Locate the cell with the specified text and output its (X, Y) center coordinate. 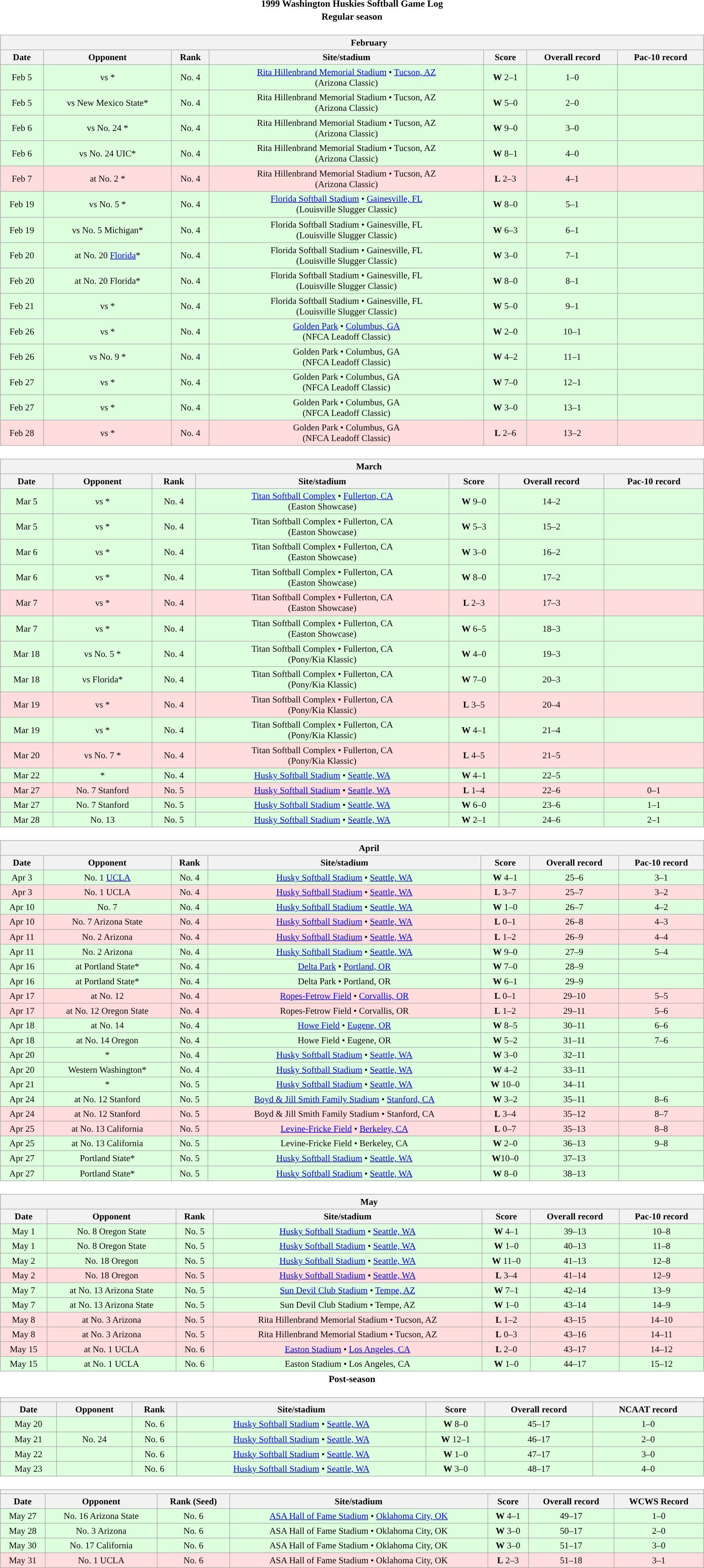
W 6–5 (474, 628)
46–17 (539, 1439)
26–9 (574, 937)
Mar 22 (27, 776)
49–17 (571, 1516)
vs New Mexico State* (107, 103)
43–14 (575, 1305)
5–1 (572, 204)
32–11 (574, 1055)
L 3–7 (505, 892)
W 8–1 (505, 153)
May 28 (23, 1531)
May 22 (29, 1454)
11–1 (572, 357)
43–16 (575, 1335)
51–18 (571, 1560)
29–10 (574, 996)
W 5–3 (474, 527)
26–7 (574, 907)
35–11 (574, 1099)
W 4–0 (474, 654)
21–4 (552, 730)
vs No. 9 * (107, 357)
12–8 (662, 1261)
17–3 (552, 603)
L 1–4 (474, 790)
18–3 (552, 628)
at No. 14 (108, 1026)
29–11 (574, 1011)
vs No. 24 UIC* (107, 153)
14–11 (662, 1335)
3–2 (661, 892)
W 12–1 (456, 1439)
February (352, 42)
8–1 (572, 281)
17–2 (552, 578)
6–1 (572, 230)
No. 17 California (101, 1546)
W 6–0 (474, 805)
May 23 (29, 1469)
Feb 21 (22, 306)
23–6 (552, 805)
vs No. 5 Michigan* (107, 230)
W 5–2 (505, 1040)
W 11–0 (506, 1261)
44–17 (575, 1364)
41–14 (575, 1276)
W 3–2 (505, 1099)
4–1 (572, 179)
31–11 (574, 1040)
24–6 (552, 820)
5–6 (661, 1011)
50–17 (571, 1531)
April (352, 848)
45–17 (539, 1424)
40–13 (575, 1246)
vs Florida* (103, 679)
42–14 (575, 1290)
7–6 (661, 1040)
Western Washington* (108, 1070)
W10–0 (505, 1158)
L 2–6 (505, 433)
5–5 (661, 996)
41–13 (575, 1261)
L 3–5 (474, 704)
8–6 (661, 1099)
14–2 (552, 502)
33–11 (574, 1070)
9–1 (572, 306)
39–13 (575, 1231)
2–1 (654, 820)
Apr 21 (22, 1085)
8–7 (661, 1114)
5–4 (661, 952)
15–2 (552, 527)
No. 7 (108, 907)
May 21 (29, 1439)
8–8 (661, 1129)
43–15 (575, 1320)
Mar 28 (27, 820)
W 6–1 (505, 981)
Mar 20 (27, 756)
WCWS Record (658, 1501)
13–1 (572, 407)
Rank (Seed) (193, 1501)
25–6 (574, 878)
28–9 (574, 966)
16–2 (552, 552)
W 6–3 (505, 230)
at No. 2 * (107, 179)
22–6 (552, 790)
10–1 (572, 331)
9–8 (661, 1143)
NCAAT record (648, 1410)
No. 16 Arizona State (101, 1516)
W 7–1 (506, 1290)
10–8 (662, 1231)
1–1 (654, 805)
35–12 (574, 1114)
48–17 (539, 1469)
L 0–7 (505, 1129)
Feb 28 (22, 433)
26–8 (574, 922)
22–5 (552, 776)
14–9 (662, 1305)
No. 7 Arizona State (108, 922)
51–17 (571, 1546)
4–2 (661, 907)
vs No. 7 * (103, 756)
7–1 (572, 256)
at No. 12 (108, 996)
May 20 (29, 1424)
0–1 (654, 790)
36–13 (574, 1143)
20–4 (552, 704)
May 27 (23, 1516)
19–3 (552, 654)
L 2–0 (506, 1349)
14–10 (662, 1320)
30–11 (574, 1026)
W 8–5 (505, 1026)
No. 13 (103, 820)
37–13 (574, 1158)
No. 24 (94, 1439)
21–5 (552, 756)
43–17 (575, 1349)
4–3 (661, 922)
March (352, 467)
May 31 (23, 1560)
34–11 (574, 1085)
15–12 (662, 1364)
38–13 (574, 1173)
4–4 (661, 937)
12–9 (662, 1276)
May 30 (23, 1546)
at No. 12 Oregon State (108, 1011)
vs No. 24 * (107, 128)
13–2 (572, 433)
L 4–5 (474, 756)
6–6 (661, 1026)
12–1 (572, 382)
L 0–3 (506, 1335)
No. 3 Arizona (101, 1531)
20–3 (552, 679)
14–12 (662, 1349)
11–8 (662, 1246)
May (352, 1202)
Feb 7 (22, 179)
27–9 (574, 952)
W 10–0 (505, 1085)
25–7 (574, 892)
at No. 14 Oregon (108, 1040)
35–13 (574, 1129)
29–9 (574, 981)
13–9 (662, 1290)
47–17 (539, 1454)
